Search for the cell housing the specified text and yield its [x, y] center coordinate. 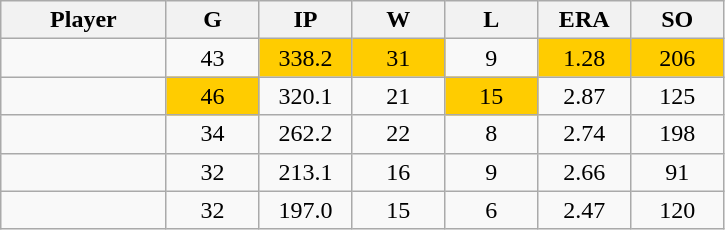
IP [306, 20]
L [492, 20]
46 [212, 96]
G [212, 20]
1.28 [584, 58]
206 [678, 58]
338.2 [306, 58]
W [398, 20]
6 [492, 210]
34 [212, 134]
2.66 [584, 172]
213.1 [306, 172]
320.1 [306, 96]
43 [212, 58]
31 [398, 58]
21 [398, 96]
120 [678, 210]
262.2 [306, 134]
91 [678, 172]
125 [678, 96]
8 [492, 134]
198 [678, 134]
2.74 [584, 134]
SO [678, 20]
ERA [584, 20]
197.0 [306, 210]
2.47 [584, 210]
16 [398, 172]
2.87 [584, 96]
22 [398, 134]
Player [84, 20]
